From the cell containing the given text, extract its center point as (X, Y) coordinate. 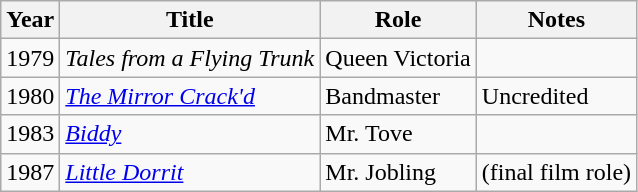
1983 (30, 134)
Mr. Jobling (398, 172)
Uncredited (556, 96)
1987 (30, 172)
The Mirror Crack'd (190, 96)
Little Dorrit (190, 172)
Bandmaster (398, 96)
1980 (30, 96)
Biddy (190, 134)
Notes (556, 20)
1979 (30, 58)
Mr. Tove (398, 134)
Year (30, 20)
(final film role) (556, 172)
Queen Victoria (398, 58)
Tales from a Flying Trunk (190, 58)
Title (190, 20)
Role (398, 20)
